Search for the cell housing the specified text and yield its (X, Y) center coordinate. 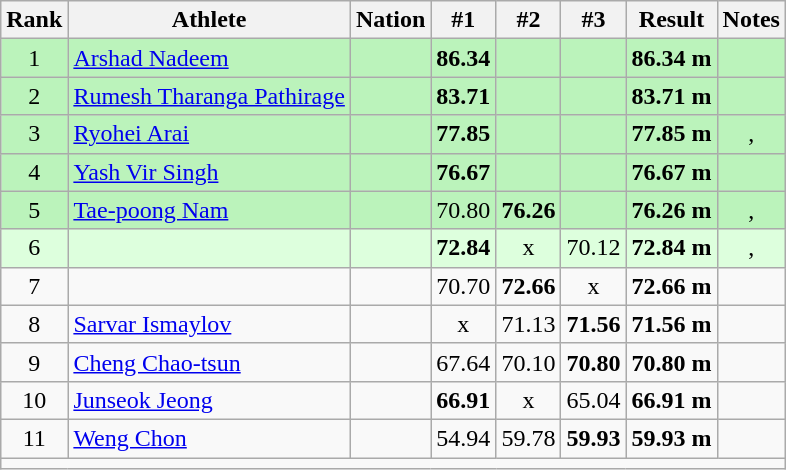
Tae-poong Nam (210, 210)
#1 (464, 20)
Arshad Nadeem (210, 58)
67.64 (464, 362)
3 (34, 134)
70.12 (594, 248)
70.80 m (672, 362)
9 (34, 362)
Rank (34, 20)
76.26 (528, 210)
66.91 m (672, 400)
59.78 (528, 438)
72.84 (464, 248)
5 (34, 210)
Yash Vir Singh (210, 172)
Sarvar Ismaylov (210, 324)
Nation (390, 20)
59.93 (594, 438)
4 (34, 172)
59.93 m (672, 438)
71.56 (594, 324)
77.85 (464, 134)
11 (34, 438)
Result (672, 20)
6 (34, 248)
Weng Chon (210, 438)
72.66 m (672, 286)
2 (34, 96)
66.91 (464, 400)
86.34 m (672, 58)
76.26 m (672, 210)
Notes (751, 20)
1 (34, 58)
71.56 m (672, 324)
7 (34, 286)
54.94 (464, 438)
10 (34, 400)
70.70 (464, 286)
86.34 (464, 58)
Ryohei Arai (210, 134)
71.13 (528, 324)
Rumesh Tharanga Pathirage (210, 96)
Athlete (210, 20)
83.71 (464, 96)
Junseok Jeong (210, 400)
65.04 (594, 400)
77.85 m (672, 134)
70.10 (528, 362)
83.71 m (672, 96)
72.84 m (672, 248)
#3 (594, 20)
76.67 m (672, 172)
Cheng Chao-tsun (210, 362)
76.67 (464, 172)
#2 (528, 20)
8 (34, 324)
72.66 (528, 286)
